For the text-containing cell, return its midpoint in [x, y] coordinate format. 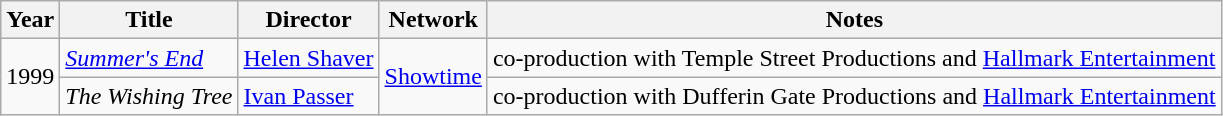
Network [433, 20]
Notes [854, 20]
1999 [30, 77]
Helen Shaver [308, 58]
Director [308, 20]
The Wishing Tree [149, 96]
co-production with Temple Street Productions and Hallmark Entertainment [854, 58]
Summer's End [149, 58]
Title [149, 20]
Ivan Passer [308, 96]
Showtime [433, 77]
co-production with Dufferin Gate Productions and Hallmark Entertainment [854, 96]
Year [30, 20]
